From the cell containing the given text, extract its center point as (x, y) coordinate. 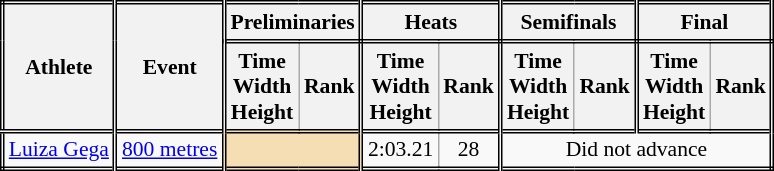
28 (469, 150)
Athlete (58, 67)
Preliminaries (292, 22)
Did not advance (636, 150)
Heats (430, 22)
800 metres (169, 150)
Final (704, 22)
Event (169, 67)
Luiza Gega (58, 150)
2:03.21 (400, 150)
Semifinals (568, 22)
